For the text-containing cell, return its midpoint in (x, y) coordinate format. 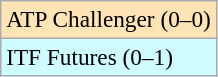
ITF Futures (0–1) (108, 57)
ATP Challenger (0–0) (108, 19)
